Output the [x, y] coordinate of the center of the cell containing the given text.  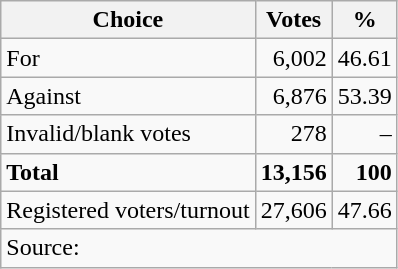
– [364, 134]
13,156 [294, 172]
6,002 [294, 58]
27,606 [294, 210]
% [364, 20]
6,876 [294, 96]
Choice [128, 20]
Registered voters/turnout [128, 210]
Total [128, 172]
For [128, 58]
100 [364, 172]
47.66 [364, 210]
53.39 [364, 96]
Votes [294, 20]
Source: [199, 248]
46.61 [364, 58]
278 [294, 134]
Against [128, 96]
Invalid/blank votes [128, 134]
